Detect which cell encompasses the target text, then output its (x, y) center coordinate. 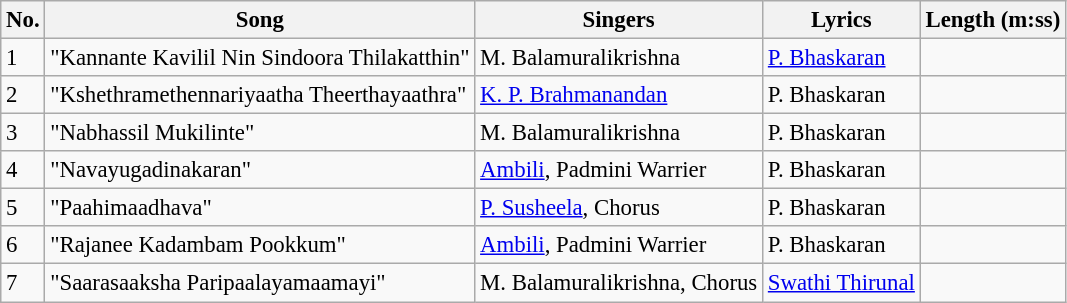
No. (23, 20)
Swathi Thirunal (842, 283)
5 (23, 208)
"Rajanee Kadambam Pookkum" (260, 245)
Length (m:ss) (992, 20)
"Navayugadinakaran" (260, 170)
Singers (619, 20)
4 (23, 170)
P. Susheela, Chorus (619, 208)
"Paahimaadhava" (260, 208)
Song (260, 20)
6 (23, 245)
M. Balamuralikrishna, Chorus (619, 283)
1 (23, 58)
7 (23, 283)
"Kshethramethennariyaatha Theerthayaathra" (260, 95)
"Saarasaaksha Paripaalayamaamayi" (260, 283)
2 (23, 95)
Lyrics (842, 20)
3 (23, 133)
"Kannante Kavilil Nin Sindoora Thilakatthin" (260, 58)
"Nabhassil Mukilinte" (260, 133)
K. P. Brahmanandan (619, 95)
